Locate the cell with the specified text and output its (X, Y) center coordinate. 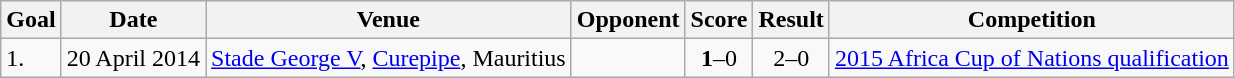
Date (133, 20)
Goal (31, 20)
Result (791, 20)
20 April 2014 (133, 58)
2015 Africa Cup of Nations qualification (1032, 58)
Stade George V, Curepipe, Mauritius (389, 58)
Score (719, 20)
Competition (1032, 20)
Venue (389, 20)
Opponent (628, 20)
1. (31, 58)
2–0 (791, 58)
1–0 (719, 58)
